Detect which cell encompasses the target text, then output its (X, Y) center coordinate. 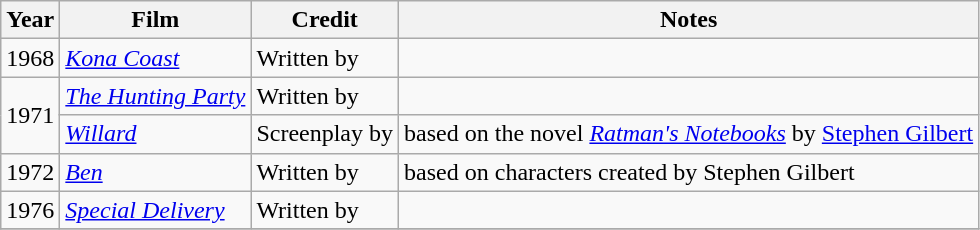
1976 (30, 210)
1972 (30, 172)
Special Delivery (156, 210)
Year (30, 20)
Willard (156, 134)
1968 (30, 58)
Ben (156, 172)
Film (156, 20)
Kona Coast (156, 58)
based on the novel Ratman's Notebooks by Stephen Gilbert (689, 134)
Credit (325, 20)
Notes (689, 20)
based on characters created by Stephen Gilbert (689, 172)
Screenplay by (325, 134)
The Hunting Party (156, 96)
1971 (30, 115)
